Identify which cell holds the provided text, then report its [X, Y] central coordinate. 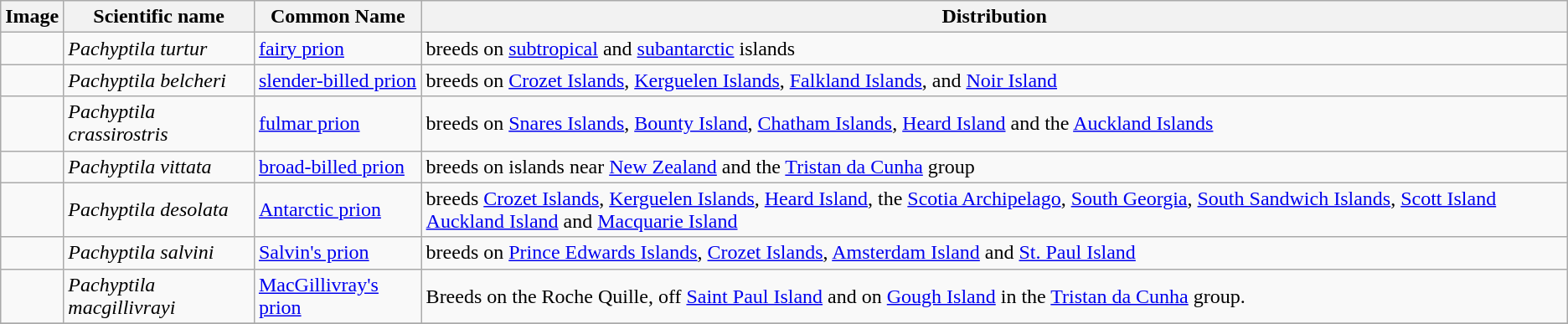
Breeds on the Roche Quille, off Saint Paul Island and on Gough Island in the Tristan da Cunha group. [994, 296]
broad-billed prion [338, 167]
breeds on Crozet Islands, Kerguelen Islands, Falkland Islands, and Noir Island [994, 80]
Scientific name [159, 17]
Salvin's prion [338, 253]
Common Name [338, 17]
Pachyptila vittata [159, 167]
fairy prion [338, 49]
breeds on Prince Edwards Islands, Crozet Islands, Amsterdam Island and St. Paul Island [994, 253]
MacGillivray's prion [338, 296]
Pachyptila crassirostris [159, 124]
breeds on Snares Islands, Bounty Island, Chatham Islands, Heard Island and the Auckland Islands [994, 124]
Pachyptila turtur [159, 49]
slender-billed prion [338, 80]
Pachyptila macgillivrayi [159, 296]
fulmar prion [338, 124]
breeds on subtropical and subantarctic islands [994, 49]
Pachyptila desolata [159, 209]
breeds on islands near New Zealand and the Tristan da Cunha group [994, 167]
Antarctic prion [338, 209]
Pachyptila salvini [159, 253]
Pachyptila belcheri [159, 80]
Image [32, 17]
Distribution [994, 17]
